Return [x, y] of the center of cell containing provided text 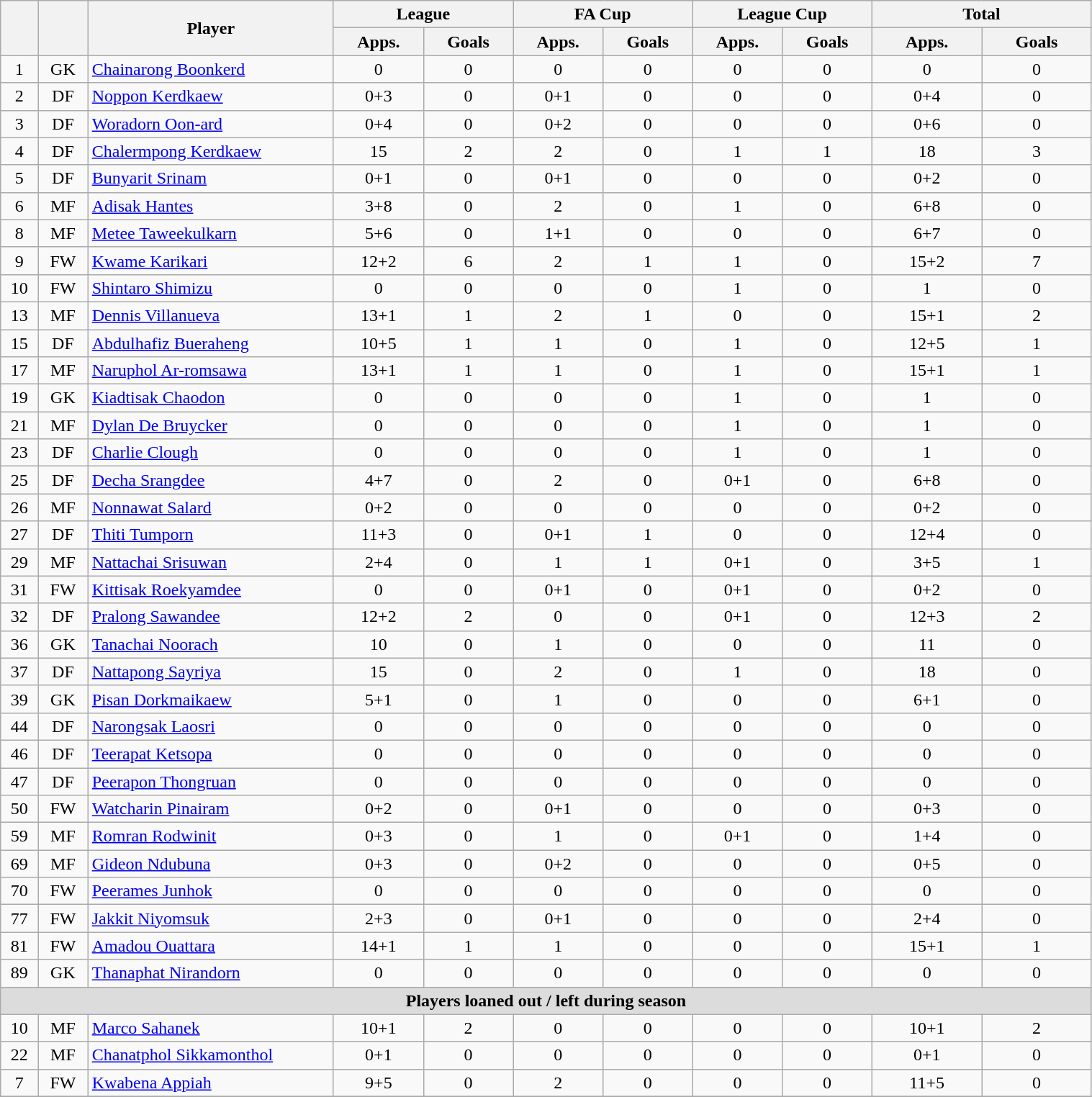
37 [19, 672]
6+1 [927, 699]
89 [19, 973]
21 [19, 425]
Dylan De Bruycker [210, 425]
9 [19, 261]
17 [19, 371]
10+5 [379, 343]
39 [19, 699]
Narongsak Laosri [210, 726]
Woradorn Oon-ard [210, 124]
44 [19, 726]
59 [19, 836]
Nonnawat Salard [210, 507]
Players loaned out / left during season [546, 1001]
70 [19, 891]
19 [19, 398]
6+7 [927, 233]
Kittisak Roekyamdee [210, 590]
Metee Taweekulkarn [210, 233]
Kwame Karikari [210, 261]
23 [19, 453]
Amadou Ouattara [210, 946]
Thanaphat Nirandorn [210, 973]
Bunyarit Srinam [210, 179]
27 [19, 535]
2+3 [379, 918]
81 [19, 946]
Kiadtisak Chaodon [210, 398]
Total [982, 14]
50 [19, 809]
3+5 [927, 562]
22 [19, 1055]
4+7 [379, 480]
Shintaro Shimizu [210, 288]
29 [19, 562]
26 [19, 507]
Chainarong Boonkerd [210, 69]
5+6 [379, 233]
4 [19, 151]
5 [19, 179]
8 [19, 233]
Chalermpong Kerdkaew [210, 151]
9+5 [379, 1083]
Pralong Sawandee [210, 617]
Noppon Kerdkaew [210, 96]
Decha Srangdee [210, 480]
32 [19, 617]
Kwabena Appiah [210, 1083]
Nattapong Sayriya [210, 672]
77 [19, 918]
0+5 [927, 864]
25 [19, 480]
Pisan Dorkmaikaew [210, 699]
League Cup [782, 14]
3+8 [379, 206]
Charlie Clough [210, 453]
69 [19, 864]
31 [19, 590]
5+1 [379, 699]
Romran Rodwinit [210, 836]
Peerapon Thongruan [210, 781]
11+3 [379, 535]
11+5 [927, 1083]
12+3 [927, 617]
Peerames Junhok [210, 891]
46 [19, 754]
FA Cup [603, 14]
Watcharin Pinairam [210, 809]
Gideon Ndubuna [210, 864]
Nattachai Srisuwan [210, 562]
Dennis Villanueva [210, 315]
Abdulhafiz Bueraheng [210, 343]
11 [927, 644]
Teerapat Ketsopa [210, 754]
Marco Sahanek [210, 1028]
Jakkit Niyomsuk [210, 918]
12+4 [927, 535]
Naruphol Ar-romsawa [210, 371]
League [423, 14]
Adisak Hantes [210, 206]
14+1 [379, 946]
1+4 [927, 836]
0+6 [927, 124]
Player [210, 28]
Chanatphol Sikkamonthol [210, 1055]
47 [19, 781]
Thiti Tumporn [210, 535]
12+5 [927, 343]
36 [19, 644]
1+1 [559, 233]
15+2 [927, 261]
13 [19, 315]
Tanachai Noorach [210, 644]
